Provide the (X, Y) coordinate of the cell's center where the given text is located.  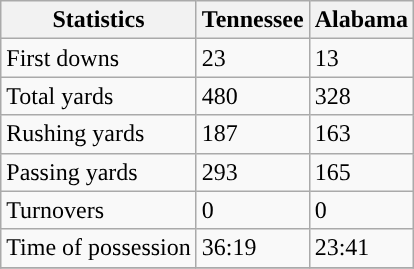
Tennessee (252, 20)
Statistics (99, 20)
Alabama (361, 20)
13 (361, 58)
187 (252, 134)
23 (252, 58)
Rushing yards (99, 134)
Time of possession (99, 248)
Total yards (99, 96)
163 (361, 134)
328 (361, 96)
36:19 (252, 248)
23:41 (361, 248)
480 (252, 96)
Passing yards (99, 172)
First downs (99, 58)
293 (252, 172)
165 (361, 172)
Turnovers (99, 210)
